From the cell containing the given text, extract its center point as [X, Y] coordinate. 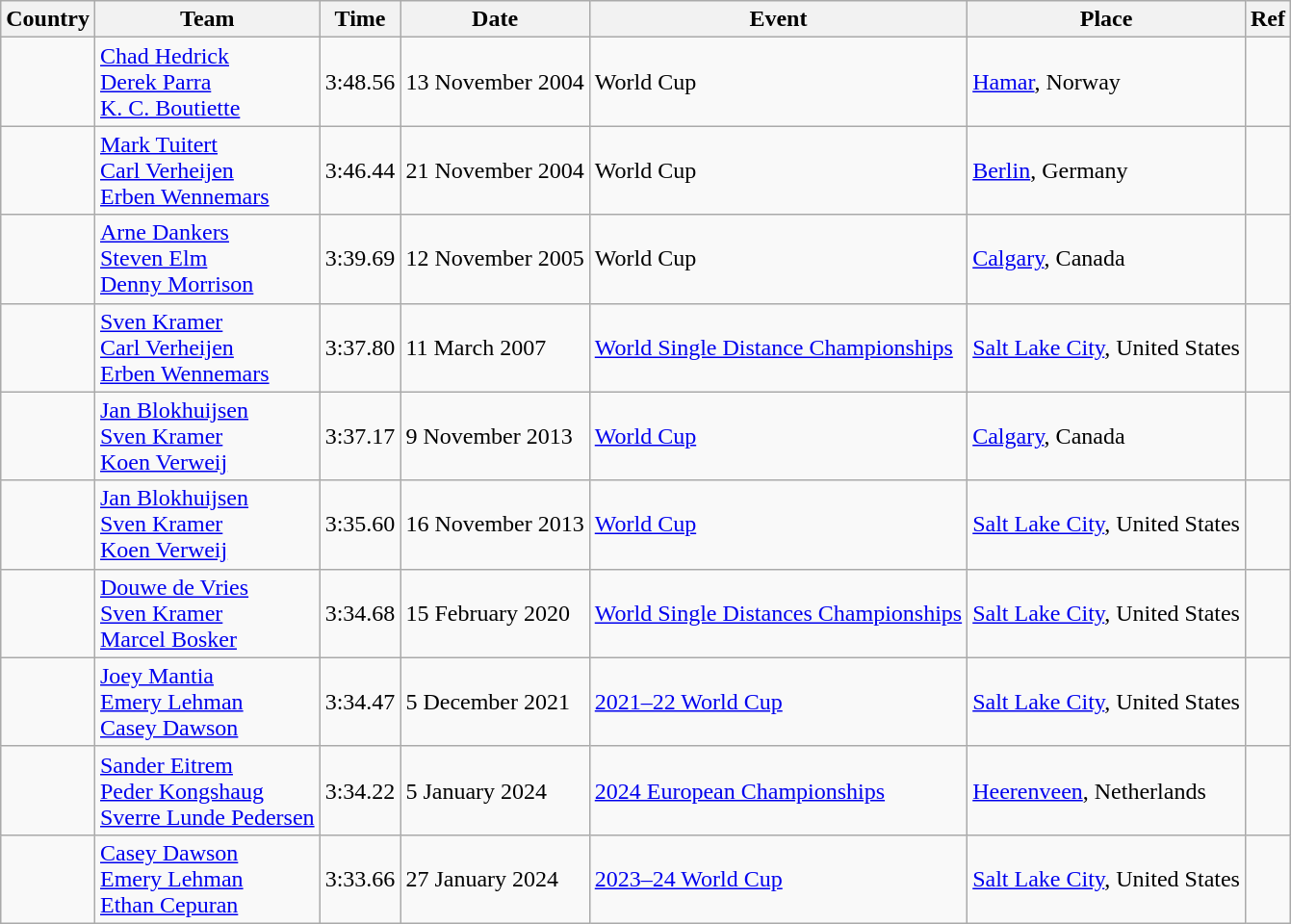
Country [48, 19]
3:46.44 [360, 170]
5 December 2021 [495, 702]
2023–24 World Cup [778, 879]
World Single Distance Championships [778, 347]
11 March 2007 [495, 347]
2024 European Championships [778, 790]
5 January 2024 [495, 790]
3:33.66 [360, 879]
12 November 2005 [495, 259]
3:34.22 [360, 790]
15 February 2020 [495, 613]
Date [495, 19]
Berlin, Germany [1107, 170]
Sven KramerCarl VerheijenErben Wennemars [207, 347]
2021–22 World Cup [778, 702]
World Single Distances Championships [778, 613]
3:35.60 [360, 525]
Team [207, 19]
13 November 2004 [495, 82]
3:37.17 [360, 436]
Heerenveen, Netherlands [1107, 790]
27 January 2024 [495, 879]
3:34.47 [360, 702]
3:34.68 [360, 613]
Place [1107, 19]
3:37.80 [360, 347]
3:39.69 [360, 259]
Joey MantiaEmery LehmanCasey Dawson [207, 702]
Hamar, Norway [1107, 82]
9 November 2013 [495, 436]
Mark TuitertCarl VerheijenErben Wennemars [207, 170]
Time [360, 19]
16 November 2013 [495, 525]
Event [778, 19]
21 November 2004 [495, 170]
Ref [1267, 19]
Chad HedrickDerek ParraK. C. Boutiette [207, 82]
3:48.56 [360, 82]
Douwe de VriesSven KramerMarcel Bosker [207, 613]
Casey DawsonEmery LehmanEthan Cepuran [207, 879]
Arne DankersSteven ElmDenny Morrison [207, 259]
Sander EitremPeder KongshaugSverre Lunde Pedersen [207, 790]
